Scan for the cell matching the given text and deliver its (x, y) coordinate at center. 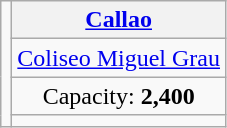
Capacity: 2,400 (119, 96)
Coliseo Miguel Grau (119, 58)
Callao (119, 20)
